Find where the given text appears and provide that cell's center as [X, Y] coordinate. 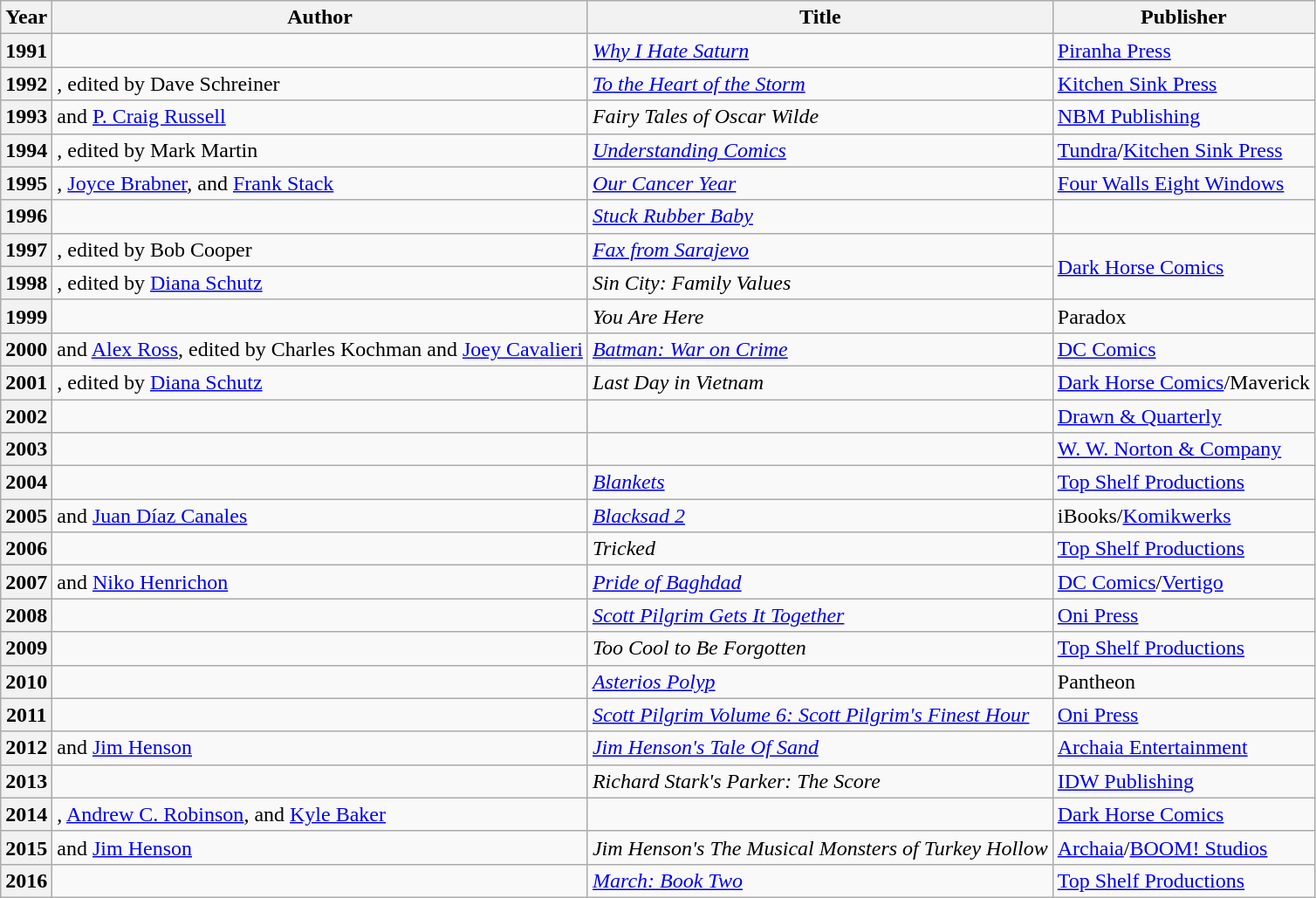
, edited by Mark Martin [320, 150]
Our Cancer Year [820, 183]
Batman: War on Crime [820, 349]
Stuck Rubber Baby [820, 216]
DC Comics [1183, 349]
Title [820, 17]
2000 [26, 349]
2006 [26, 549]
2002 [26, 416]
W. W. Norton & Company [1183, 449]
Year [26, 17]
Last Day in Vietnam [820, 382]
Blacksad 2 [820, 516]
Sin City: Family Values [820, 283]
2008 [26, 615]
2014 [26, 814]
2001 [26, 382]
Publisher [1183, 17]
Scott Pilgrim Gets It Together [820, 615]
Blankets [820, 483]
Understanding Comics [820, 150]
Archaia/BOOM! Studios [1183, 847]
2003 [26, 449]
Asterios Polyp [820, 682]
and Niko Henrichon [320, 582]
March: Book Two [820, 881]
, edited by Dave Schreiner [320, 84]
2016 [26, 881]
1991 [26, 51]
Pride of Baghdad [820, 582]
1992 [26, 84]
Jim Henson's The Musical Monsters of Turkey Hollow [820, 847]
1996 [26, 216]
2007 [26, 582]
Paradox [1183, 316]
2005 [26, 516]
Scott Pilgrim Volume 6: Scott Pilgrim's Finest Hour [820, 715]
Jim Henson's Tale Of Sand [820, 748]
, Joyce Brabner, and Frank Stack [320, 183]
Piranha Press [1183, 51]
2011 [26, 715]
Pantheon [1183, 682]
, edited by Bob Cooper [320, 250]
and Alex Ross, edited by Charles Kochman and Joey Cavalieri [320, 349]
1999 [26, 316]
Drawn & Quarterly [1183, 416]
1998 [26, 283]
Richard Stark's Parker: The Score [820, 781]
Too Cool to Be Forgotten [820, 648]
Fairy Tales of Oscar Wilde [820, 117]
You Are Here [820, 316]
2012 [26, 748]
1993 [26, 117]
DC Comics/Vertigo [1183, 582]
1995 [26, 183]
iBooks/Komikwerks [1183, 516]
, Andrew C. Robinson, and Kyle Baker [320, 814]
Dark Horse Comics/Maverick [1183, 382]
Four Walls Eight Windows [1183, 183]
2013 [26, 781]
Kitchen Sink Press [1183, 84]
and Juan Díaz Canales [320, 516]
Tricked [820, 549]
1997 [26, 250]
2009 [26, 648]
2010 [26, 682]
and P. Craig Russell [320, 117]
Tundra/Kitchen Sink Press [1183, 150]
NBM Publishing [1183, 117]
Archaia Entertainment [1183, 748]
Fax from Sarajevo [820, 250]
IDW Publishing [1183, 781]
Author [320, 17]
2015 [26, 847]
2004 [26, 483]
To the Heart of the Storm [820, 84]
1994 [26, 150]
Why I Hate Saturn [820, 51]
